For the text-containing cell, return its midpoint in [X, Y] coordinate format. 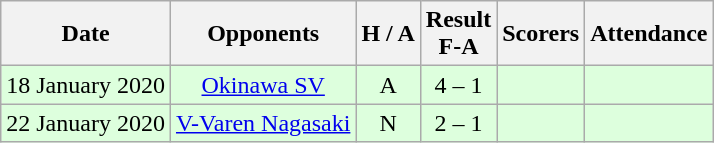
22 January 2020 [86, 123]
V-Varen Nagasaki [262, 123]
4 – 1 [458, 85]
ResultF-A [458, 34]
Okinawa SV [262, 85]
18 January 2020 [86, 85]
2 – 1 [458, 123]
Opponents [262, 34]
A [388, 85]
Date [86, 34]
N [388, 123]
Attendance [649, 34]
Scorers [541, 34]
H / A [388, 34]
